Locate the cell with the specified text and output its [x, y] center coordinate. 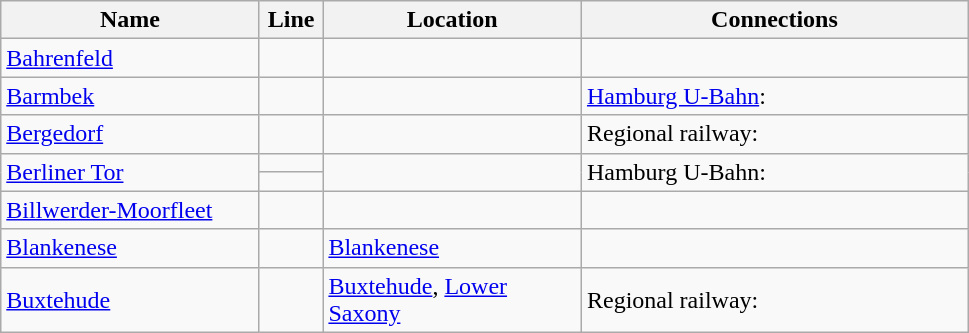
Line [291, 20]
Buxtehude [130, 300]
Bergedorf [130, 134]
Bahrenfeld [130, 58]
Billwerder-Moorfleet [130, 210]
Connections [774, 20]
Buxtehude, Lower Saxony [452, 300]
Barmbek [130, 96]
Berliner Tor [130, 172]
Name [130, 20]
Location [452, 20]
